Locate the cell with the specified text and output its [X, Y] center coordinate. 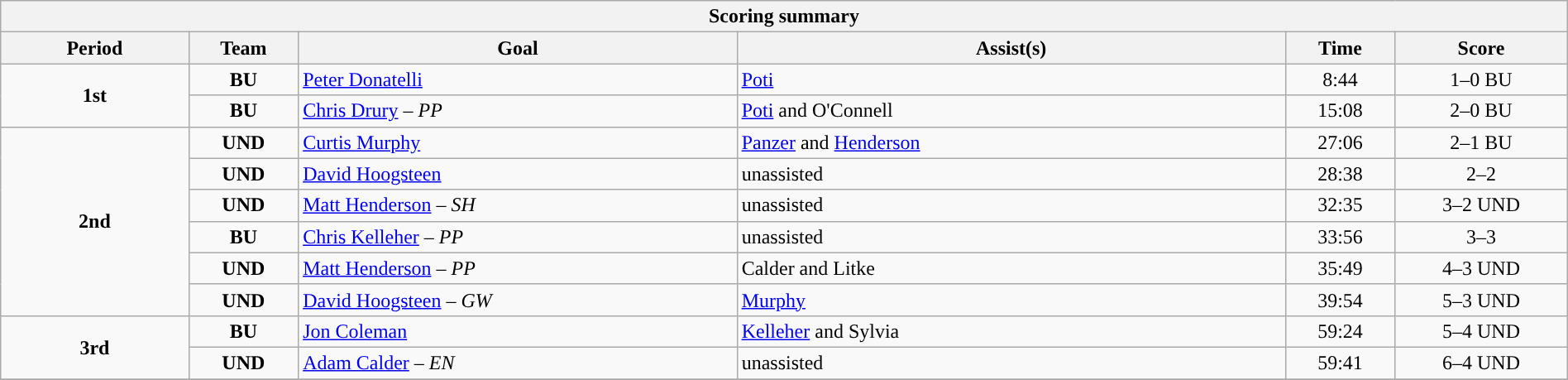
3–3 [1481, 237]
Chris Drury – PP [518, 111]
2–2 [1481, 174]
3–2 UND [1481, 205]
Score [1481, 48]
35:49 [1340, 268]
2–0 BU [1481, 111]
Assist(s) [1011, 48]
Adam Calder – EN [518, 363]
1st [94, 95]
32:35 [1340, 205]
Panzer and Henderson [1011, 142]
8:44 [1340, 79]
39:54 [1340, 300]
3rd [94, 347]
27:06 [1340, 142]
2nd [94, 221]
Matt Henderson – PP [518, 268]
Period [94, 48]
28:38 [1340, 174]
5–4 UND [1481, 331]
Team [243, 48]
Peter Donatelli [518, 79]
Scoring summary [784, 17]
Murphy [1011, 300]
Jon Coleman [518, 331]
Kelleher and Sylvia [1011, 331]
Poti [1011, 79]
5–3 UND [1481, 300]
59:24 [1340, 331]
Calder and Litke [1011, 268]
Poti and O'Connell [1011, 111]
1–0 BU [1481, 79]
33:56 [1340, 237]
4–3 UND [1481, 268]
Time [1340, 48]
David Hoogsteen – GW [518, 300]
Curtis Murphy [518, 142]
Goal [518, 48]
Chris Kelleher – PP [518, 237]
15:08 [1340, 111]
59:41 [1340, 363]
2–1 BU [1481, 142]
David Hoogsteen [518, 174]
Matt Henderson – SH [518, 205]
6–4 UND [1481, 363]
